Detect which cell encompasses the target text, then output its [x, y] center coordinate. 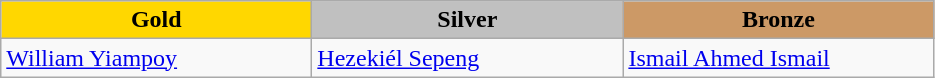
Silver [468, 20]
Bronze [778, 20]
Hezekiél Sepeng [468, 58]
Gold [156, 20]
Ismail Ahmed Ismail [778, 58]
William Yiampoy [156, 58]
